Search for the cell housing the specified text and yield its [x, y] center coordinate. 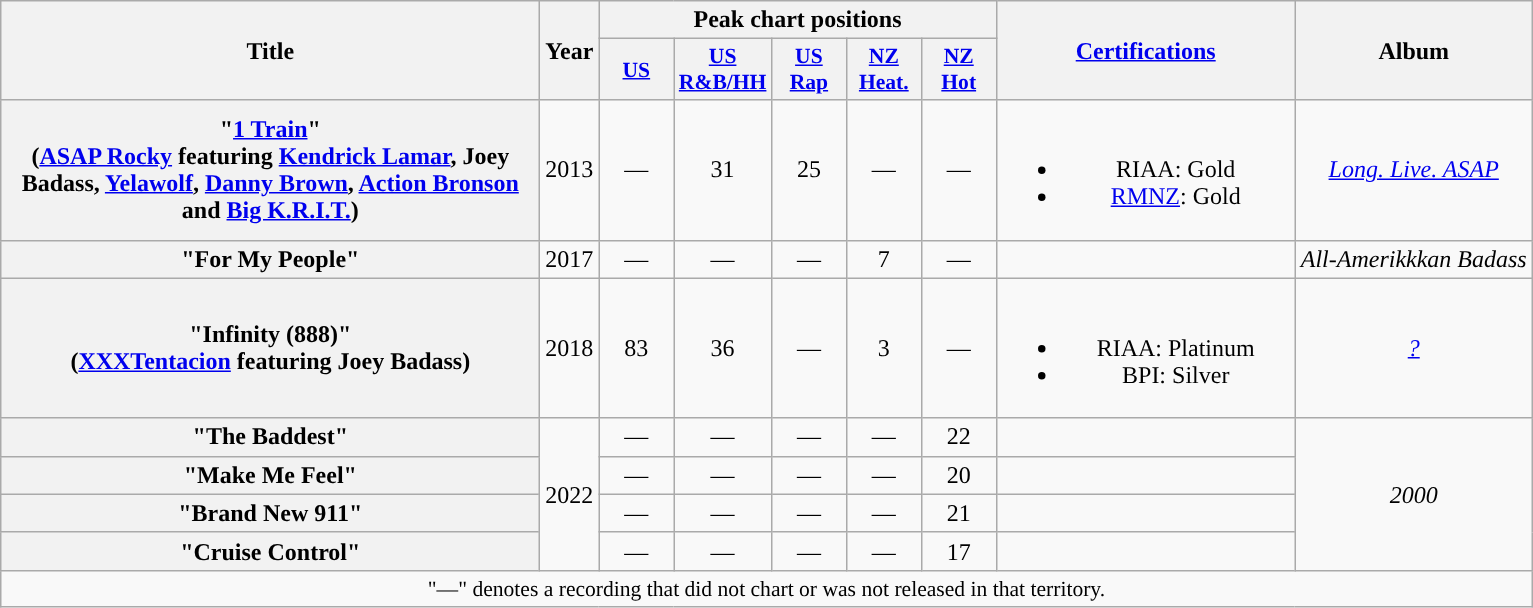
17 [958, 551]
"Brand New 911" [270, 513]
US [636, 70]
Peak chart positions [798, 20]
2017 [570, 259]
25 [808, 170]
Certifications [1146, 50]
Title [270, 50]
"Make Me Feel" [270, 475]
7 [884, 259]
RIAA: GoldRMNZ: Gold [1146, 170]
"—" denotes a recording that did not chart or was not released in that territory. [766, 588]
"1 Train"(ASAP Rocky featuring Kendrick Lamar, Joey Badass, Yelawolf, Danny Brown, Action Bronson and Big K.R.I.T.) [270, 170]
36 [723, 348]
Album [1414, 50]
21 [958, 513]
US R&B/HH [723, 70]
22 [958, 437]
2000 [1414, 494]
"Cruise Control" [270, 551]
2018 [570, 348]
? [1414, 348]
31 [723, 170]
3 [884, 348]
RIAA: PlatinumBPI: Silver [1146, 348]
All-Amerikkkan Badass [1414, 259]
Year [570, 50]
"Infinity (888)"(XXXTentacion featuring Joey Badass) [270, 348]
US Rap [808, 70]
"The Baddest" [270, 437]
NZHeat. [884, 70]
NZHot [958, 70]
83 [636, 348]
20 [958, 475]
"For My People" [270, 259]
Long. Live. ASAP [1414, 170]
2013 [570, 170]
2022 [570, 494]
